Extract the (X, Y) coordinate from the center of the cell holding the provided text.  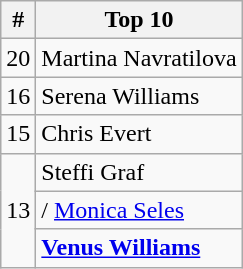
15 (18, 134)
16 (18, 96)
13 (18, 210)
Serena Williams (139, 96)
Venus Williams (139, 248)
Martina Navratilova (139, 58)
/ Monica Seles (139, 210)
20 (18, 58)
# (18, 20)
Top 10 (139, 20)
Chris Evert (139, 134)
Steffi Graf (139, 172)
